Locate the cell with the specified text and output its [X, Y] center coordinate. 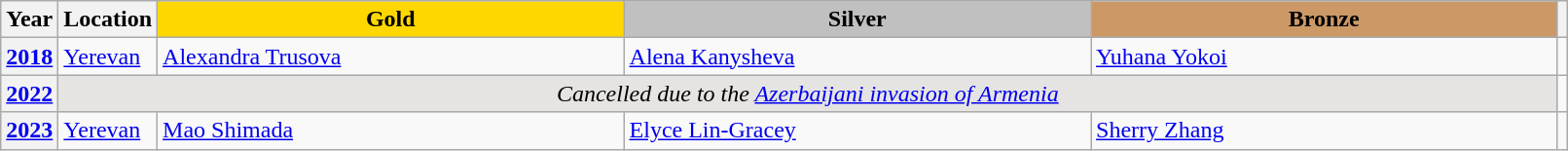
Year [29, 19]
Alexandra Trusova [391, 57]
Gold [391, 19]
2018 [29, 57]
Mao Shimada [391, 131]
Elyce Lin-Gracey [857, 131]
Sherry Zhang [1324, 131]
Silver [857, 19]
Yuhana Yokoi [1324, 57]
Alena Kanysheva [857, 57]
2022 [29, 94]
Bronze [1324, 19]
Cancelled due to the Azerbaijani invasion of Armenia [808, 94]
Location [108, 19]
2023 [29, 131]
